Determine the (X, Y) coordinate at the center of the cell enclosing the given text.  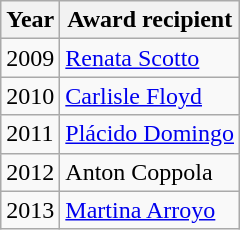
2013 (30, 210)
Award recipient (150, 20)
2009 (30, 58)
Renata Scotto (150, 58)
2011 (30, 134)
Carlisle Floyd (150, 96)
Martina Arroyo (150, 210)
Year (30, 20)
2010 (30, 96)
Plácido Domingo (150, 134)
2012 (30, 172)
Anton Coppola (150, 172)
